Pinpoint the cell where the given text exists, returning its [x, y] midpoint coordinate. 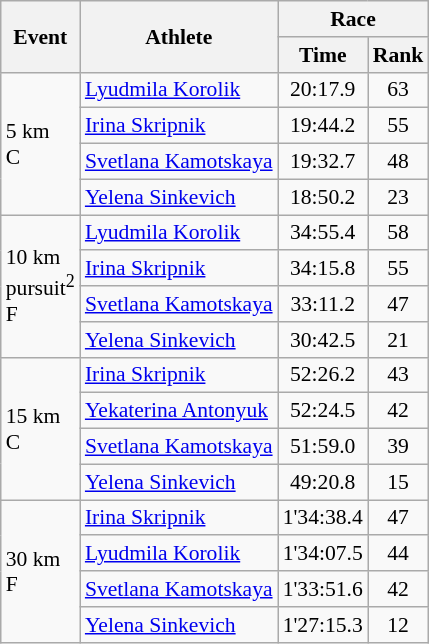
10 km pursuit2 F [40, 286]
Time [323, 55]
1'34:07.5 [323, 554]
23 [398, 197]
48 [398, 162]
43 [398, 375]
44 [398, 554]
5 km C [40, 143]
15 [398, 482]
Race [354, 19]
1'27:15.3 [323, 625]
Rank [398, 55]
1'34:38.4 [323, 518]
30:42.5 [323, 340]
52:24.5 [323, 411]
12 [398, 625]
Athlete [179, 36]
15 km C [40, 428]
58 [398, 233]
18:50.2 [323, 197]
34:15.8 [323, 269]
33:11.2 [323, 304]
Event [40, 36]
30 km F [40, 571]
Yekaterina Antonyuk [179, 411]
20:17.9 [323, 90]
49:20.8 [323, 482]
34:55.4 [323, 233]
52:26.2 [323, 375]
1'33:51.6 [323, 589]
21 [398, 340]
19:44.2 [323, 126]
19:32.7 [323, 162]
51:59.0 [323, 447]
63 [398, 90]
39 [398, 447]
